From the cell containing the given text, extract its center point as [x, y] coordinate. 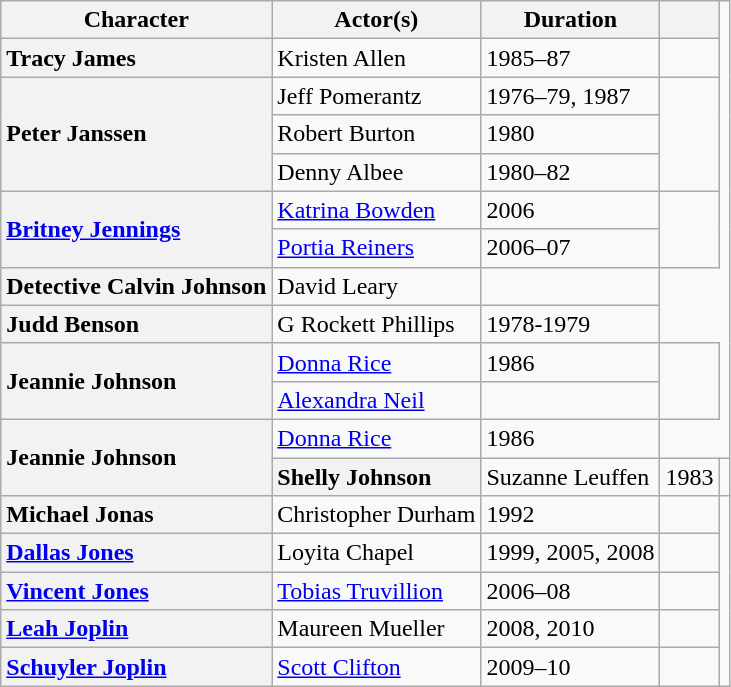
2008, 2010 [570, 629]
Judd Benson [136, 324]
Alexandra Neil [376, 400]
Actor(s) [376, 20]
Leah Joplin [136, 629]
1983 [690, 477]
Tobias Truvillion [376, 591]
David Leary [376, 286]
1999, 2005, 2008 [570, 553]
Britney Jennings [136, 229]
Christopher Durham [376, 515]
1992 [570, 515]
1976–79, 1987 [570, 96]
1980–82 [570, 172]
Dallas Jones [136, 553]
Loyita Chapel [376, 553]
2009–10 [570, 667]
Peter Janssen [136, 134]
Shelly Johnson [376, 477]
Suzanne Leuffen [570, 477]
Jeff Pomerantz [376, 96]
Denny Albee [376, 172]
2006 [570, 210]
G Rockett Phillips [376, 324]
Portia Reiners [376, 248]
2006–08 [570, 591]
Michael Jonas [136, 515]
1978-1979 [570, 324]
Scott Clifton [376, 667]
Robert Burton [376, 134]
Schuyler Joplin [136, 667]
Kristen Allen [376, 58]
Maureen Mueller [376, 629]
1985–87 [570, 58]
Katrina Bowden [376, 210]
2006–07 [570, 248]
Detective Calvin Johnson [136, 286]
Vincent Jones [136, 591]
Tracy James [136, 58]
Character [136, 20]
Duration [570, 20]
1980 [570, 134]
